Extract the (x, y) coordinate from the center of the cell holding the provided text.  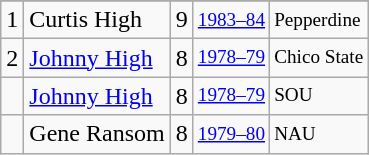
Pepperdine (319, 20)
NAU (319, 134)
1983–84 (231, 20)
9 (182, 20)
Chico State (319, 58)
Gene Ransom (97, 134)
1979–80 (231, 134)
2 (12, 58)
1 (12, 20)
SOU (319, 96)
Curtis High (97, 20)
